Determine the (x, y) coordinate at the center of the cell enclosing the given text.  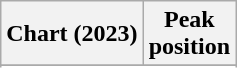
Chart (2023) (72, 34)
Peakposition (189, 34)
